Locate the cell with the specified text and output its (X, Y) center coordinate. 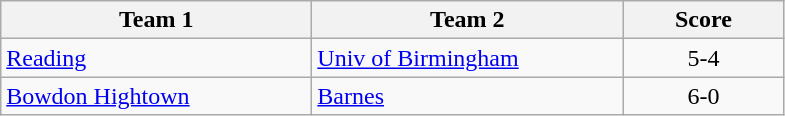
Score (704, 20)
Barnes (468, 96)
5-4 (704, 58)
Team 1 (156, 20)
Bowdon Hightown (156, 96)
Reading (156, 58)
Univ of Birmingham (468, 58)
6-0 (704, 96)
Team 2 (468, 20)
